Capture the cell that displays the provided text and extract its [x, y] central coordinate. 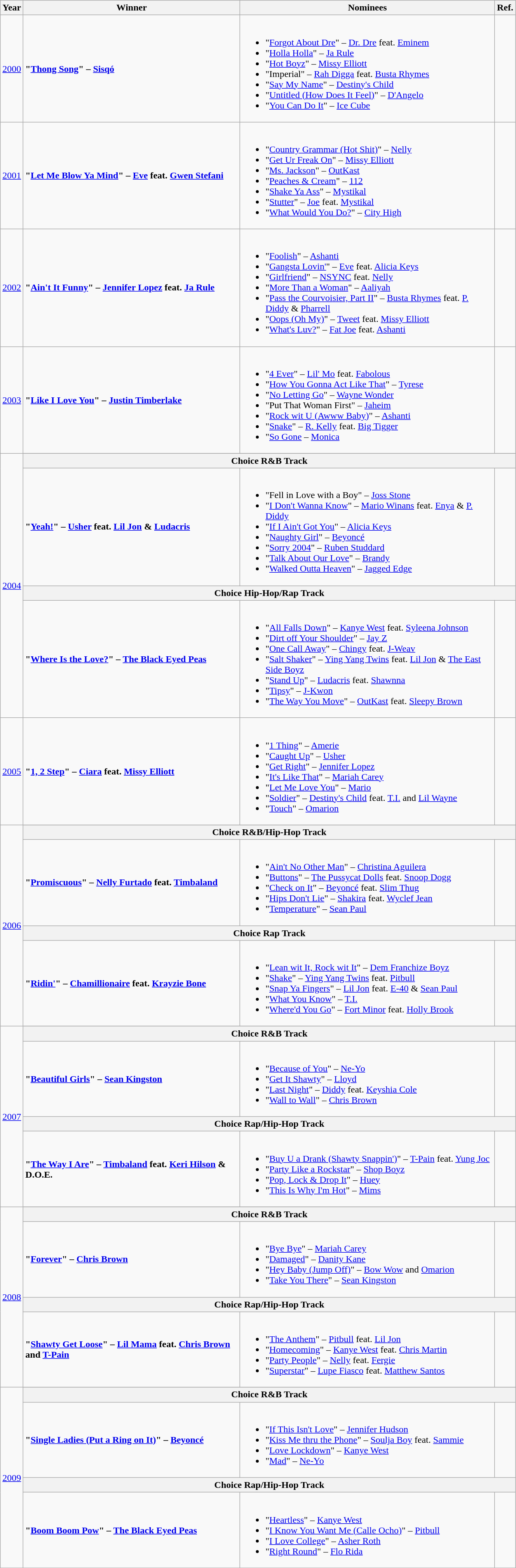
2000 [12, 68]
"Thong Song" – Sisqó [132, 68]
"Where Is the Love?" – The Black Eyed Peas [132, 659]
"Single Ladies (Put a Ring on It)" – Beyoncé [132, 1440]
2004 [12, 586]
"Bye Bye" – Mariah Carey"Damaged" – Danity Kane"Hey Baby (Jump Off)" – Bow Wow and Omarion"Take You There" – Sean Kingston [368, 1259]
2008 [12, 1297]
Choice R&B/Hip-Hop Track [270, 832]
"Beautiful Girls" – Sean Kingston [132, 1079]
2001 [12, 176]
2003 [12, 400]
Choice Rap Track [270, 933]
"If This Isn't Love" – Jennifer Hudson"Kiss Me thru the Phone" – Soulja Boy feat. Sammie"Love Lockdown" – Kanye West"Mad" – Ne-Yo [368, 1440]
"Heartless" – Kanye West"I Know You Want Me (Calle Ocho)" – Pitbull"I Love College" – Asher Roth"Right Round" – Flo Rida [368, 1530]
"Shawty Get Loose" – Lil Mama feat. Chris Brown and T-Pain [132, 1349]
Choice Hip-Hop/Rap Track [270, 593]
2007 [12, 1117]
"1, 2 Step" – Ciara feat. Missy Elliott [132, 771]
2009 [12, 1477]
Ref. [505, 8]
"Yeah!" – Usher feat. Lil Jon & Ludacris [132, 527]
"Boom Boom Pow" – The Black Eyed Peas [132, 1530]
Winner [132, 8]
"Ridin'" – Chamillionaire feat. Krayzie Bone [132, 984]
"Forever" – Chris Brown [132, 1259]
Nominees [368, 8]
"Promiscuous" – Nelly Furtado feat. Timbaland [132, 883]
"Ain't It Funny" – Jennifer Lopez feat. Ja Rule [132, 288]
"Buy U a Drank (Shawty Snappin')" – T-Pain feat. Yung Joc"Party Like a Rockstar" – Shop Boyz"Pop, Lock & Drop It" – Huey"This Is Why I'm Hot" – Mims [368, 1169]
"Like I Love You" – Justin Timberlake [132, 400]
2002 [12, 288]
"Because of You" – Ne-Yo"Get It Shawty" – Lloyd"Last Night" – Diddy feat. Keyshia Cole"Wall to Wall" – Chris Brown [368, 1079]
"The Way I Are" – Timbaland feat. Keri Hilson & D.O.E. [132, 1169]
2005 [12, 771]
"Let Me Blow Ya Mind" – Eve feat. Gwen Stefani [132, 176]
2006 [12, 925]
Year [12, 8]
